From the cell containing the given text, extract its center point as [x, y] coordinate. 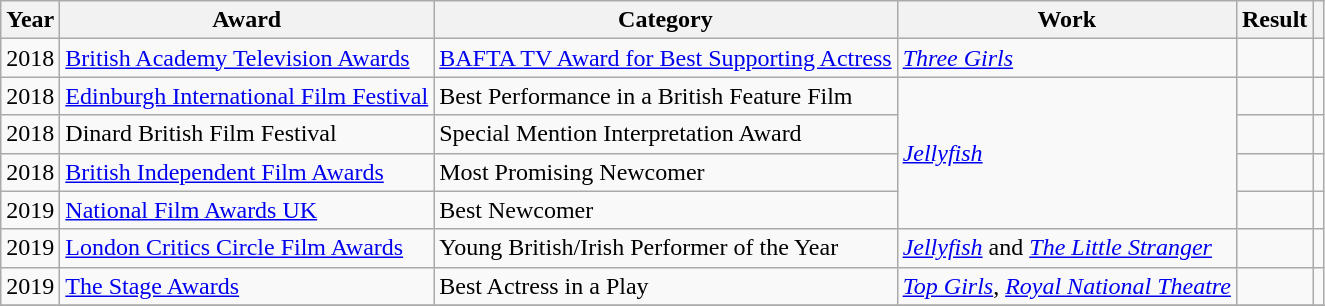
The Stage Awards [247, 286]
London Critics Circle Film Awards [247, 248]
Three Girls [1066, 58]
Best Actress in a Play [666, 286]
Young British/Irish Performer of the Year [666, 248]
BAFTA TV Award for Best Supporting Actress [666, 58]
Dinard British Film Festival [247, 134]
National Film Awards UK [247, 210]
Result [1274, 20]
Best Performance in a British Feature Film [666, 96]
British Independent Film Awards [247, 172]
Award [247, 20]
Jellyfish and The Little Stranger [1066, 248]
Jellyfish [1066, 153]
British Academy Television Awards [247, 58]
Top Girls, Royal National Theatre [1066, 286]
Year [30, 20]
Most Promising Newcomer [666, 172]
Best Newcomer [666, 210]
Category [666, 20]
Special Mention Interpretation Award [666, 134]
Work [1066, 20]
Edinburgh International Film Festival [247, 96]
